Identify which cell holds the provided text, then report its [X, Y] central coordinate. 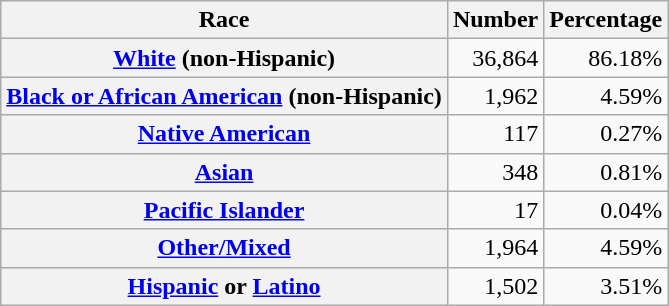
0.04% [606, 210]
1,962 [495, 96]
Number [495, 20]
Other/Mixed [224, 248]
0.81% [606, 172]
Asian [224, 172]
17 [495, 210]
3.51% [606, 286]
Race [224, 20]
0.27% [606, 134]
348 [495, 172]
Percentage [606, 20]
Native American [224, 134]
Black or African American (non-Hispanic) [224, 96]
1,964 [495, 248]
117 [495, 134]
Pacific Islander [224, 210]
1,502 [495, 286]
86.18% [606, 58]
Hispanic or Latino [224, 286]
36,864 [495, 58]
White (non-Hispanic) [224, 58]
